Return the [x, y] coordinate for the center point of the cell that contains the specified text.  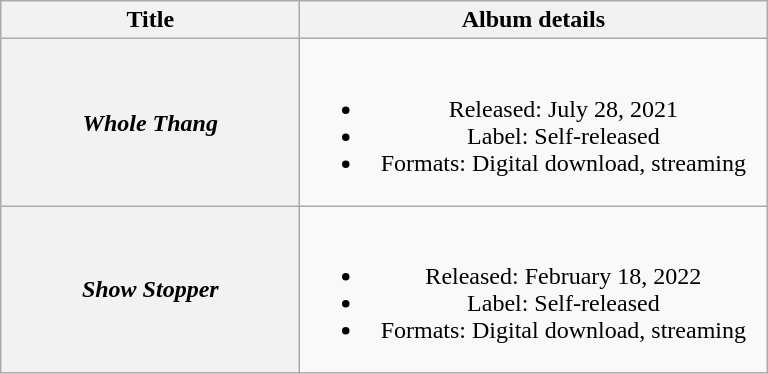
Released: February 18, 2022Label: Self-releasedFormats: Digital download, streaming [534, 290]
Released: July 28, 2021Label: Self-releasedFormats: Digital download, streaming [534, 122]
Title [150, 20]
Show Stopper [150, 290]
Whole Thang [150, 122]
Album details [534, 20]
